Detect which cell encompasses the target text, then output its [x, y] center coordinate. 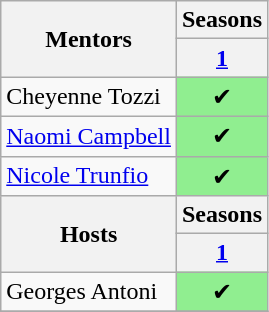
Mentors [89, 39]
Hosts [89, 234]
Nicole Trunfio [89, 176]
Cheyenne Tozzi [89, 97]
Georges Antoni [89, 292]
Naomi Campbell [89, 136]
